Locate the cell with the specified text and output its [X, Y] center coordinate. 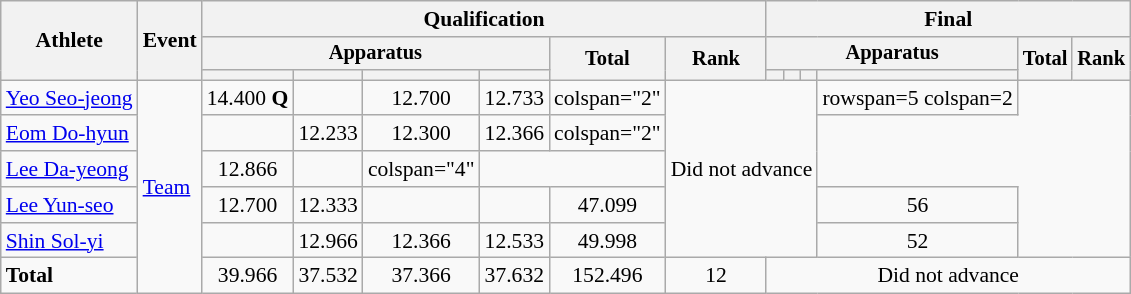
Final [948, 19]
12.233 [328, 134]
12.333 [328, 205]
Athlete [70, 40]
37.366 [422, 276]
47.099 [608, 205]
Event [170, 40]
39.966 [248, 276]
colspan="4" [422, 169]
Team [170, 187]
152.496 [608, 276]
37.632 [514, 276]
Yeo Seo-jeong [70, 98]
Lee Yun-seo [70, 205]
Lee Da-yeong [70, 169]
37.532 [328, 276]
12.966 [328, 241]
52 [918, 241]
rowspan=5 colspan=2 [918, 98]
12.733 [514, 98]
12 [716, 276]
Eom Do-hyun [70, 134]
12.533 [514, 241]
49.998 [608, 241]
Shin Sol-yi [70, 241]
12.866 [248, 169]
14.400 Q [248, 98]
12.300 [422, 134]
56 [918, 205]
Qualification [484, 19]
